Locate the cell with the specified text and output its (x, y) center coordinate. 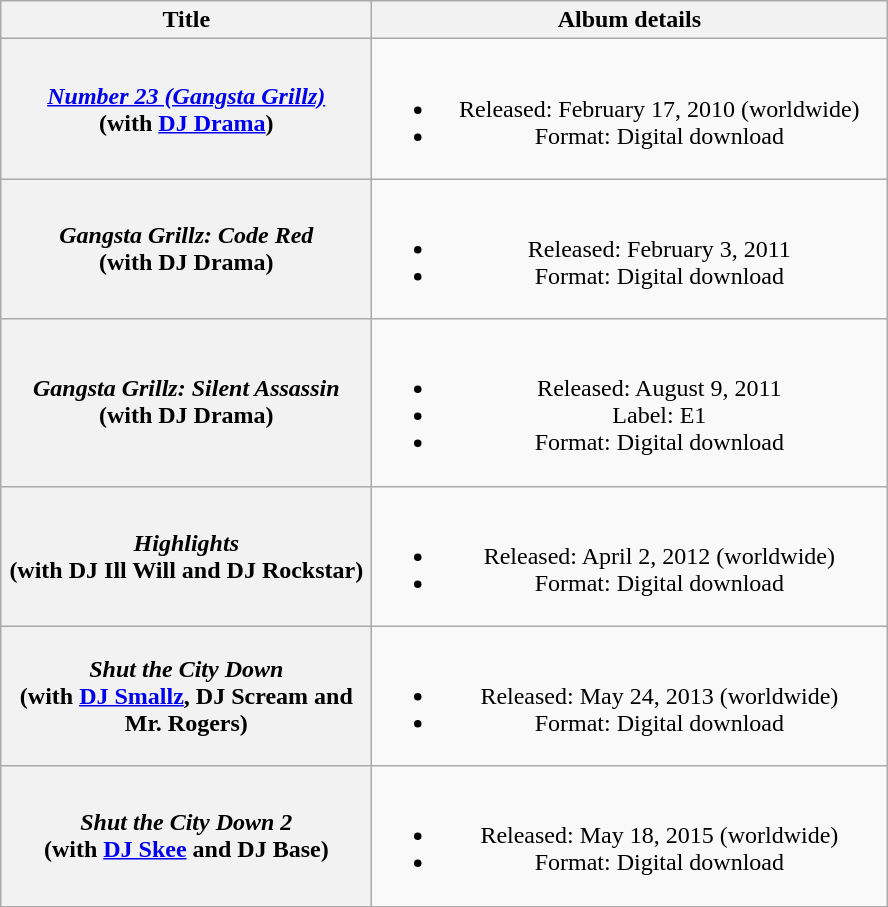
Released: August 9, 2011Label: E1Format: Digital download (630, 402)
Gangsta Grillz: Code Red(with DJ Drama) (186, 249)
Released: February 3, 2011Format: Digital download (630, 249)
Title (186, 20)
Highlights(with DJ Ill Will and DJ Rockstar) (186, 556)
Released: April 2, 2012 (worldwide)Format: Digital download (630, 556)
Gangsta Grillz: Silent Assassin(with DJ Drama) (186, 402)
Released: May 24, 2013 (worldwide)Format: Digital download (630, 696)
Shut the City Down(with DJ Smallz, DJ Scream and Mr. Rogers) (186, 696)
Album details (630, 20)
Number 23 (Gangsta Grillz)(with DJ Drama) (186, 109)
Released: February 17, 2010 (worldwide)Format: Digital download (630, 109)
Released: May 18, 2015 (worldwide)Format: Digital download (630, 836)
Shut the City Down 2(with DJ Skee and DJ Base) (186, 836)
